Determine the (x, y) coordinate at the center of the cell enclosing the given text.  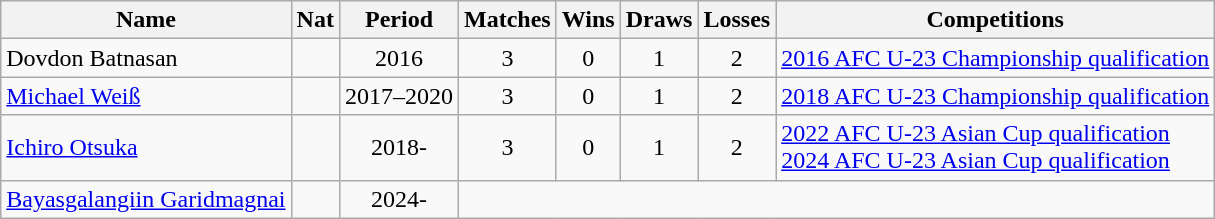
Nat (315, 20)
2017–2020 (398, 96)
Wins (588, 20)
2024- (398, 199)
Ichiro Otsuka (146, 148)
2018 AFC U-23 Championship qualification (996, 96)
Bayasgalangiin Garidmagnai (146, 199)
2018- (398, 148)
Dovdon Batnasan (146, 58)
2016 AFC U-23 Championship qualification (996, 58)
Matches (508, 20)
2016 (398, 58)
Competitions (996, 20)
Losses (737, 20)
Period (398, 20)
Michael Weiß (146, 96)
Draws (659, 20)
2022 AFC U-23 Asian Cup qualification2024 AFC U-23 Asian Cup qualification (996, 148)
Name (146, 20)
